Find where the given text appears and provide that cell's center as [x, y] coordinate. 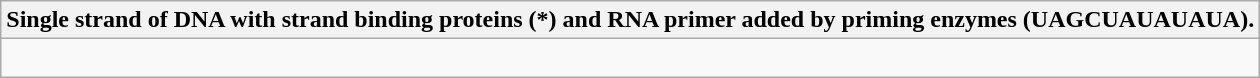
Single strand of DNA with strand binding proteins (*) and RNA primer added by priming enzymes (UAGCUAUAUAUA). [630, 20]
